Find where the given text appears and provide that cell's center as (X, Y) coordinate. 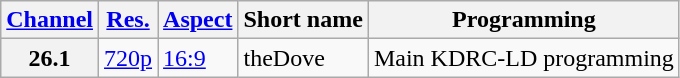
Res. (128, 20)
Programming (524, 20)
720p (128, 58)
16:9 (198, 58)
Aspect (198, 20)
26.1 (50, 58)
Main KDRC-LD programming (524, 58)
theDove (303, 58)
Channel (50, 20)
Short name (303, 20)
